Return the [x, y] coordinate for the center point of the cell that contains the specified text.  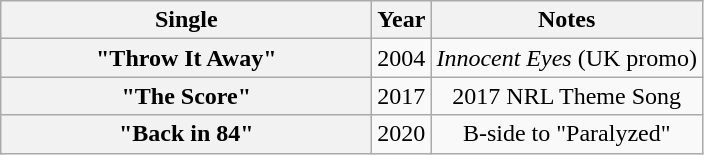
Year [402, 20]
"Throw It Away" [186, 58]
Notes [567, 20]
"Back in 84" [186, 134]
Innocent Eyes (UK promo) [567, 58]
2004 [402, 58]
2017 [402, 96]
2017 NRL Theme Song [567, 96]
B-side to "Paralyzed" [567, 134]
"The Score" [186, 96]
Single [186, 20]
2020 [402, 134]
